For the text-containing cell, return its midpoint in (x, y) coordinate format. 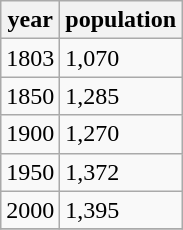
1,395 (121, 210)
1,070 (121, 58)
1,372 (121, 172)
year (30, 20)
population (121, 20)
1803 (30, 58)
2000 (30, 210)
1900 (30, 134)
1,285 (121, 96)
1850 (30, 96)
1,270 (121, 134)
1950 (30, 172)
